From the cell containing the given text, extract its center point as (X, Y) coordinate. 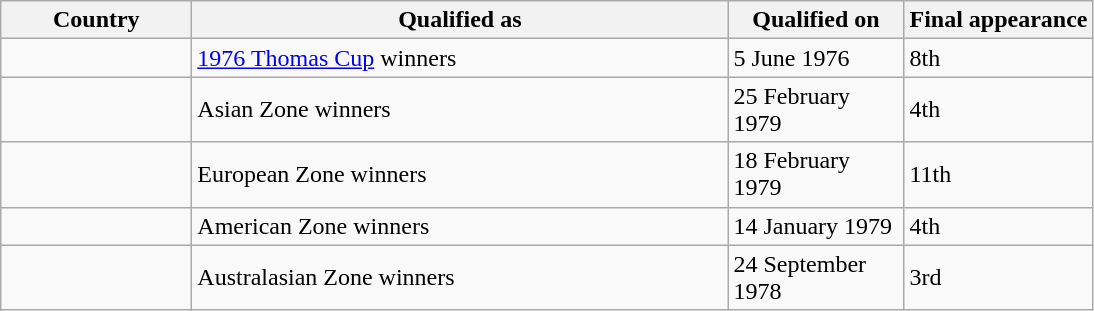
Qualified as (460, 20)
8th (998, 58)
Australasian Zone winners (460, 278)
American Zone winners (460, 226)
24 September 1978 (816, 278)
1976 Thomas Cup winners (460, 58)
11th (998, 174)
3rd (998, 278)
14 January 1979 (816, 226)
18 February 1979 (816, 174)
5 June 1976 (816, 58)
Qualified on (816, 20)
25 February 1979 (816, 110)
Asian Zone winners (460, 110)
European Zone winners (460, 174)
Country (96, 20)
Final appearance (998, 20)
